Output the (X, Y) coordinate of the center of the cell containing the given text.  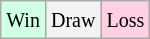
Win (24, 20)
Draw (72, 20)
Loss (126, 20)
